Output the (X, Y) coordinate of the center of the cell containing the given text.  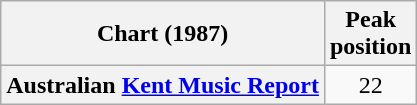
Peakposition (370, 34)
22 (370, 85)
Chart (1987) (163, 34)
Australian Kent Music Report (163, 85)
